Determine the [X, Y] coordinate at the center of the cell enclosing the given text.  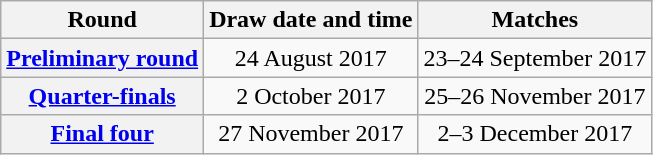
Preliminary round [102, 58]
2–3 December 2017 [535, 134]
24 August 2017 [311, 58]
23–24 September 2017 [535, 58]
Draw date and time [311, 20]
27 November 2017 [311, 134]
Quarter-finals [102, 96]
Round [102, 20]
Final four [102, 134]
25–26 November 2017 [535, 96]
Matches [535, 20]
2 October 2017 [311, 96]
